Identify which cell holds the provided text, then report its (x, y) central coordinate. 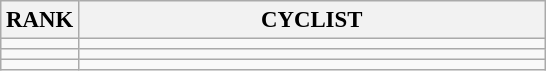
CYCLIST (312, 20)
RANK (40, 20)
